Locate the cell with the specified text and output its (X, Y) center coordinate. 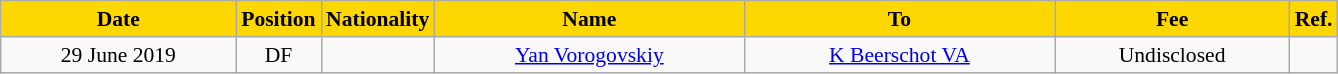
K Beerschot VA (899, 55)
Date (118, 19)
Name (589, 19)
Fee (1172, 19)
29 June 2019 (118, 55)
To (899, 19)
Ref. (1314, 19)
Undisclosed (1172, 55)
Nationality (378, 19)
Yan Vorogovskiy (589, 55)
DF (278, 55)
Position (278, 19)
